Determine the [X, Y] coordinate at the center of the cell enclosing the given text.  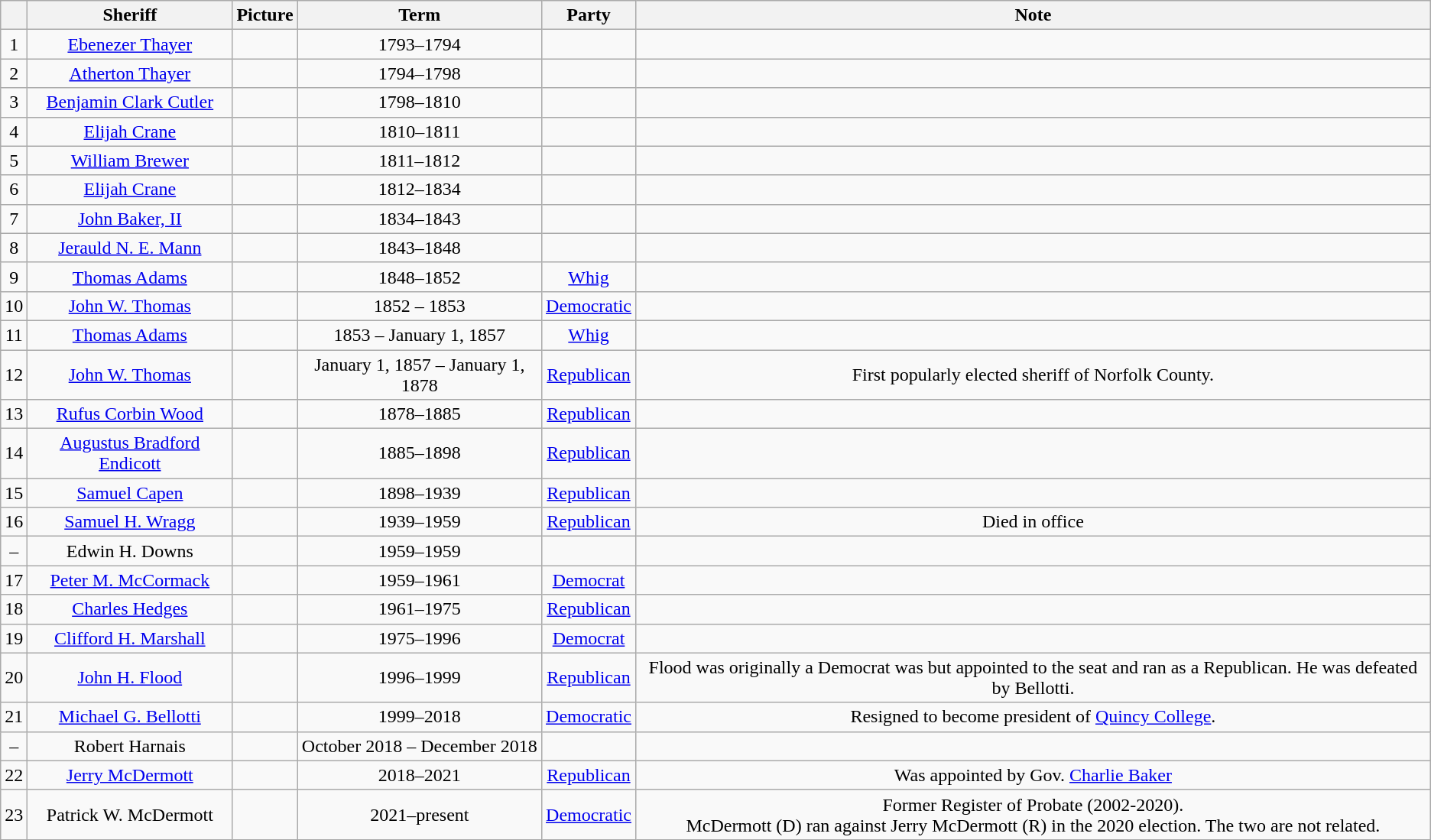
Sheriff [130, 15]
1959–1959 [419, 551]
8 [14, 248]
7 [14, 219]
1810–1811 [419, 131]
First popularly elected sheriff of Norfolk County. [1033, 375]
22 [14, 775]
William Brewer [130, 161]
2018–2021 [419, 775]
Flood was originally a Democrat was but appointed to the seat and ran as a Republican. He was defeated by Bellotti. [1033, 677]
Robert Harnais [130, 746]
3 [14, 102]
Jerry McDermott [130, 775]
Charles Hedges [130, 609]
Michael G. Bellotti [130, 717]
1798–1810 [419, 102]
Picture [264, 15]
17 [14, 580]
January 1, 1857 – January 1, 1878 [419, 375]
1852 – 1853 [419, 306]
18 [14, 609]
1939–1959 [419, 522]
John H. Flood [130, 677]
Patrick W. McDermott [130, 815]
2021–present [419, 815]
1853 – January 1, 1857 [419, 335]
1834–1843 [419, 219]
10 [14, 306]
1898–1939 [419, 493]
October 2018 – December 2018 [419, 746]
Term [419, 15]
21 [14, 717]
Resigned to become president of Quincy College. [1033, 717]
Former Register of Probate (2002-2020).McDermott (D) ran against Jerry McDermott (R) in the 2020 election. The two are not related. [1033, 815]
2 [14, 73]
1959–1961 [419, 580]
1999–2018 [419, 717]
1996–1999 [419, 677]
Atherton Thayer [130, 73]
14 [14, 454]
1885–1898 [419, 454]
6 [14, 190]
19 [14, 638]
John Baker, II [130, 219]
23 [14, 815]
15 [14, 493]
1812–1834 [419, 190]
1878–1885 [419, 414]
11 [14, 335]
Samuel H. Wragg [130, 522]
1811–1812 [419, 161]
Clifford H. Marshall [130, 638]
Died in office [1033, 522]
Ebenezer Thayer [130, 44]
1794–1798 [419, 73]
Augustus Bradford Endicott [130, 454]
Party [589, 15]
4 [14, 131]
Was appointed by Gov. Charlie Baker [1033, 775]
Edwin H. Downs [130, 551]
20 [14, 677]
1961–1975 [419, 609]
Rufus Corbin Wood [130, 414]
1975–1996 [419, 638]
12 [14, 375]
9 [14, 277]
5 [14, 161]
Jerauld N. E. Mann [130, 248]
13 [14, 414]
Benjamin Clark Cutler [130, 102]
Note [1033, 15]
1 [14, 44]
1848–1852 [419, 277]
16 [14, 522]
Peter M. McCormack [130, 580]
Samuel Capen [130, 493]
1843–1848 [419, 248]
1793–1794 [419, 44]
